Provide the [x, y] coordinate of the cell's center where the given text is located.  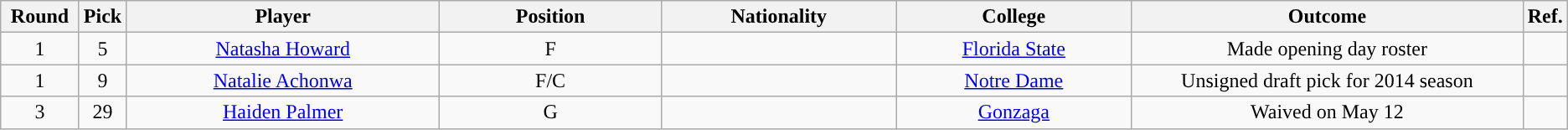
Round [40, 17]
Pick [102, 17]
Outcome [1328, 17]
Player [283, 17]
Nationality [779, 17]
Notre Dame [1014, 81]
3 [40, 112]
College [1014, 17]
Gonzaga [1014, 112]
Ref. [1545, 17]
Natalie Achonwa [283, 81]
5 [102, 49]
F/C [551, 81]
29 [102, 112]
G [551, 112]
Natasha Howard [283, 49]
9 [102, 81]
Position [551, 17]
Unsigned draft pick for 2014 season [1328, 81]
Haiden Palmer [283, 112]
Waived on May 12 [1328, 112]
Made opening day roster [1328, 49]
Florida State [1014, 49]
F [551, 49]
